Determine the (X, Y) coordinate at the center of the cell enclosing the given text.  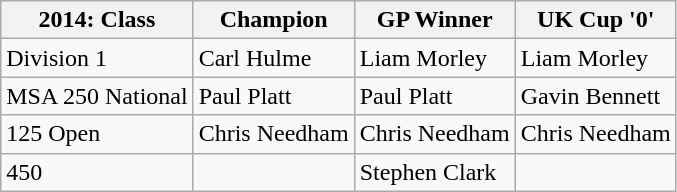
Stephen Clark (434, 172)
Carl Hulme (274, 58)
2014: Class (97, 20)
Division 1 (97, 58)
450 (97, 172)
Gavin Bennett (596, 96)
UK Cup '0' (596, 20)
MSA 250 National (97, 96)
Champion (274, 20)
GP Winner (434, 20)
125 Open (97, 134)
